Find where the given text appears and provide that cell's center as [x, y] coordinate. 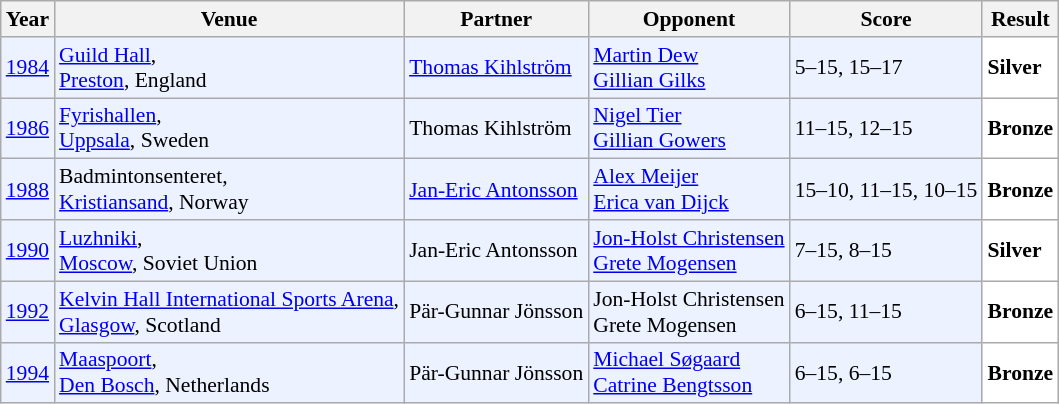
Result [1020, 19]
6–15, 6–15 [886, 372]
Opponent [688, 19]
Score [886, 19]
Michael Søgaard Catrine Bengtsson [688, 372]
Kelvin Hall International Sports Arena,Glasgow, Scotland [229, 312]
Martin Dew Gillian Gilks [688, 68]
1994 [28, 372]
1990 [28, 250]
Partner [496, 19]
Guild Hall,Preston, England [229, 68]
7–15, 8–15 [886, 250]
Year [28, 19]
1988 [28, 190]
Maaspoort,Den Bosch, Netherlands [229, 372]
Nigel Tier Gillian Gowers [688, 128]
Alex Meijer Erica van Dijck [688, 190]
11–15, 12–15 [886, 128]
Luzhniki,Moscow, Soviet Union [229, 250]
Venue [229, 19]
1992 [28, 312]
1986 [28, 128]
Fyrishallen,Uppsala, Sweden [229, 128]
1984 [28, 68]
Badmintonsenteret,Kristiansand, Norway [229, 190]
15–10, 11–15, 10–15 [886, 190]
6–15, 11–15 [886, 312]
5–15, 15–17 [886, 68]
